For the text-containing cell, return its midpoint in [x, y] coordinate format. 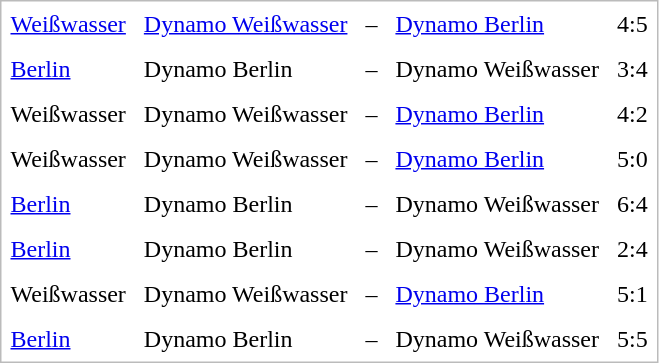
5:0 [632, 158]
4:5 [632, 24]
5:1 [632, 294]
3:4 [632, 68]
5:5 [632, 338]
6:4 [632, 204]
2:4 [632, 248]
4:2 [632, 114]
